Output the (X, Y) coordinate of the center of the cell containing the given text.  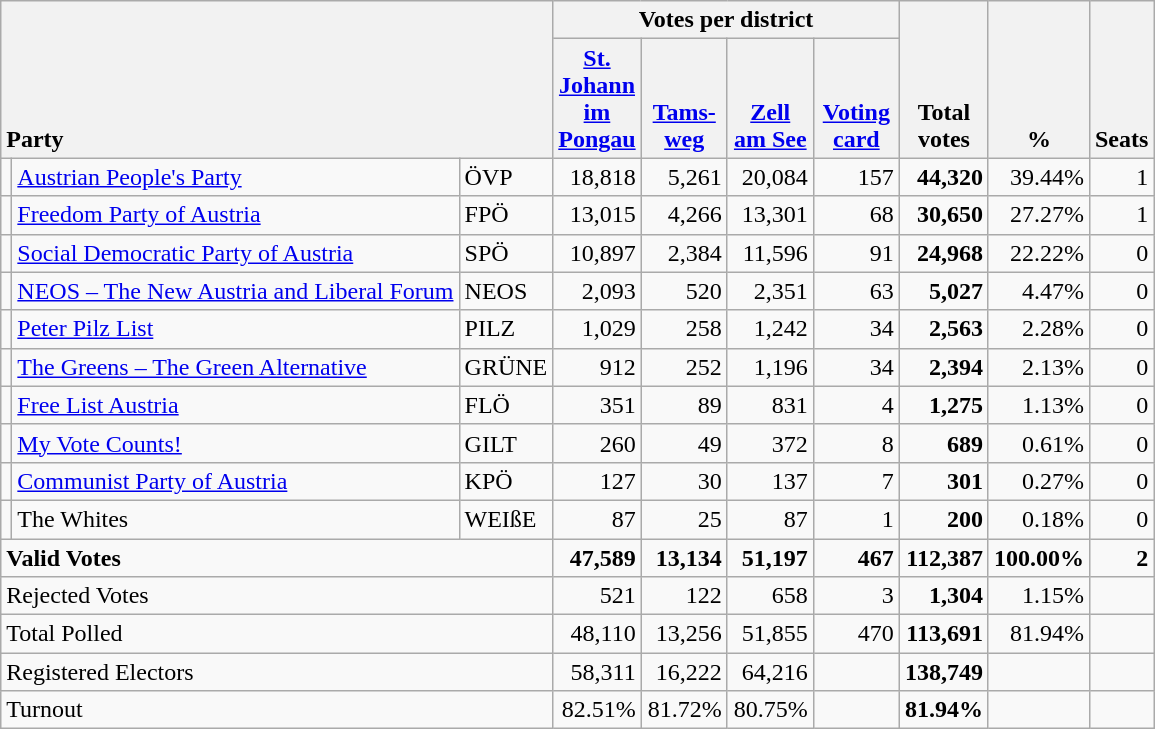
24,968 (944, 253)
Registered Electors (277, 672)
1,275 (944, 405)
113,691 (944, 634)
470 (856, 634)
372 (770, 443)
260 (597, 443)
5,261 (684, 177)
200 (944, 519)
Austrian People's Party (236, 177)
2,384 (684, 253)
44,320 (944, 177)
Tams-weg (684, 98)
Zellam See (770, 98)
1,196 (770, 367)
0.18% (1038, 519)
GRÜNE (506, 367)
521 (597, 596)
68 (856, 215)
Valid Votes (277, 557)
1.15% (1038, 596)
2,563 (944, 329)
Communist Party of Austria (236, 481)
10,897 (597, 253)
13,256 (684, 634)
ÖVP (506, 177)
2.28% (1038, 329)
GILT (506, 443)
Social Democratic Party of Austria (236, 253)
The Greens – The Green Alternative (236, 367)
1.13% (1038, 405)
% (1038, 80)
258 (684, 329)
1,304 (944, 596)
13,015 (597, 215)
2,351 (770, 291)
112,387 (944, 557)
47,589 (597, 557)
100.00% (1038, 557)
My Vote Counts! (236, 443)
2,394 (944, 367)
64,216 (770, 672)
51,197 (770, 557)
80.75% (770, 710)
252 (684, 367)
Rejected Votes (277, 596)
Totalvotes (944, 80)
127 (597, 481)
Turnout (277, 710)
0.27% (1038, 481)
48,110 (597, 634)
39.44% (1038, 177)
7 (856, 481)
20,084 (770, 177)
2,093 (597, 291)
16,222 (684, 672)
689 (944, 443)
351 (597, 405)
NEOS – The New Austria and Liberal Forum (236, 291)
0.61% (1038, 443)
Peter Pilz List (236, 329)
NEOS (506, 291)
467 (856, 557)
63 (856, 291)
658 (770, 596)
58,311 (597, 672)
81.72% (684, 710)
22.22% (1038, 253)
St.JohannimPongau (597, 98)
2.13% (1038, 367)
1,029 (597, 329)
Party (277, 80)
5,027 (944, 291)
WEIßE (506, 519)
3 (856, 596)
30,650 (944, 215)
51,855 (770, 634)
FLÖ (506, 405)
520 (684, 291)
2 (1121, 557)
137 (770, 481)
SPÖ (506, 253)
91 (856, 253)
8 (856, 443)
FPÖ (506, 215)
Freedom Party of Austria (236, 215)
The Whites (236, 519)
11,596 (770, 253)
1,242 (770, 329)
30 (684, 481)
831 (770, 405)
27.27% (1038, 215)
18,818 (597, 177)
Votes per district (726, 20)
912 (597, 367)
157 (856, 177)
301 (944, 481)
13,301 (770, 215)
Total Polled (277, 634)
13,134 (684, 557)
82.51% (597, 710)
Votingcard (856, 98)
138,749 (944, 672)
89 (684, 405)
Free List Austria (236, 405)
PILZ (506, 329)
49 (684, 443)
4 (856, 405)
25 (684, 519)
Seats (1121, 80)
KPÖ (506, 481)
4,266 (684, 215)
122 (684, 596)
4.47% (1038, 291)
